Identify which cell holds the provided text, then report its [x, y] central coordinate. 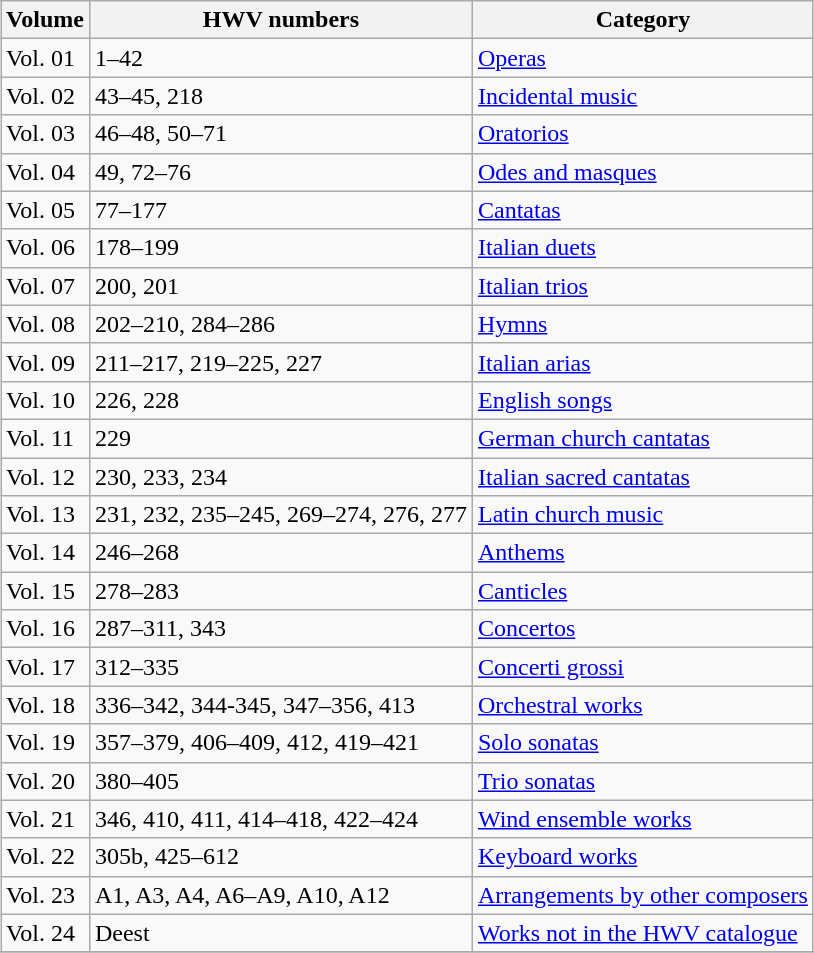
Vol. 01 [46, 58]
1–42 [280, 58]
Volume [46, 20]
46–48, 50–71 [280, 134]
246–268 [280, 553]
357–379, 406–409, 412, 419–421 [280, 743]
Vol. 12 [46, 477]
Latin church music [642, 515]
Vol. 03 [46, 134]
336–342, 344-345, 347–356, 413 [280, 705]
Deest [280, 933]
278–283 [280, 591]
Wind ensemble works [642, 819]
Vol. 23 [46, 895]
Anthems [642, 553]
Vol. 09 [46, 362]
Keyboard works [642, 857]
Operas [642, 58]
Vol. 18 [46, 705]
Vol. 08 [46, 324]
Vol. 19 [46, 743]
Concertos [642, 629]
231, 232, 235–245, 269–274, 276, 277 [280, 515]
202–210, 284–286 [280, 324]
Vol. 05 [46, 210]
Vol. 24 [46, 933]
Arrangements by other composers [642, 895]
346, 410, 411, 414–418, 422–424 [280, 819]
Italian duets [642, 248]
380–405 [280, 781]
Vol. 13 [46, 515]
Vol. 17 [46, 667]
226, 228 [280, 400]
Vol. 21 [46, 819]
Trio sonatas [642, 781]
Works not in the HWV catalogue [642, 933]
Oratorios [642, 134]
178–199 [280, 248]
Vol. 07 [46, 286]
77–177 [280, 210]
A1, A3, A4, A6–A9, A10, A12 [280, 895]
Orchestral works [642, 705]
Hymns [642, 324]
Vol. 16 [46, 629]
229 [280, 438]
Italian arias [642, 362]
English songs [642, 400]
Odes and masques [642, 172]
43–45, 218 [280, 96]
Cantatas [642, 210]
Vol. 11 [46, 438]
Vol. 22 [46, 857]
Italian trios [642, 286]
Vol. 04 [46, 172]
230, 233, 234 [280, 477]
HWV numbers [280, 20]
Italian sacred cantatas [642, 477]
Vol. 06 [46, 248]
211–217, 219–225, 227 [280, 362]
Canticles [642, 591]
287–311, 343 [280, 629]
Incidental music [642, 96]
Vol. 10 [46, 400]
312–335 [280, 667]
Vol. 15 [46, 591]
Category [642, 20]
Vol. 20 [46, 781]
German church cantatas [642, 438]
Solo sonatas [642, 743]
305b, 425–612 [280, 857]
Concerti grossi [642, 667]
200, 201 [280, 286]
Vol. 02 [46, 96]
Vol. 14 [46, 553]
49, 72–76 [280, 172]
